For the text-containing cell, return its midpoint in [X, Y] coordinate format. 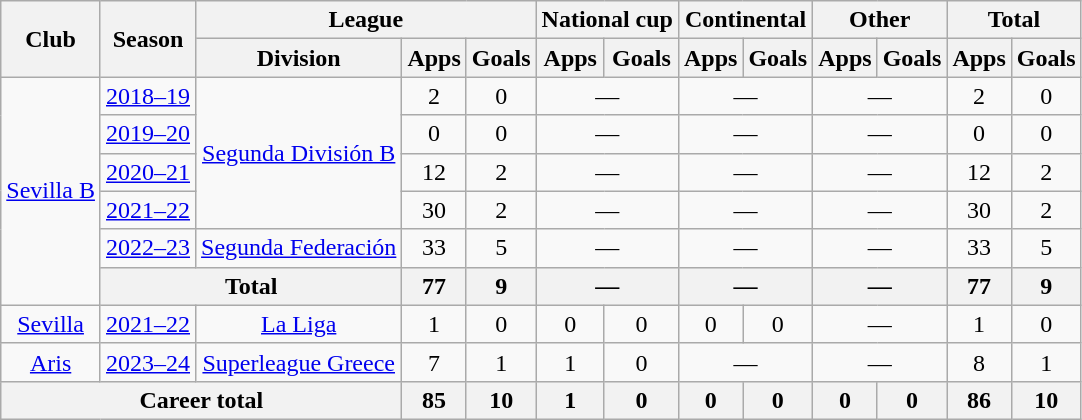
Club [51, 39]
Other [880, 20]
Continental [745, 20]
Segunda Federación [299, 248]
Sevilla B [51, 191]
2019–20 [148, 134]
2020–21 [148, 172]
2023–24 [148, 362]
Segunda División B [299, 153]
Season [148, 39]
2018–19 [148, 96]
Sevilla [51, 324]
86 [979, 400]
2022–23 [148, 248]
Division [299, 58]
Career total [202, 400]
La Liga [299, 324]
National cup [607, 20]
Aris [51, 362]
7 [434, 362]
8 [979, 362]
Superleague Greece [299, 362]
85 [434, 400]
League [366, 20]
